Output the (X, Y) coordinate of the center of the cell containing the given text.  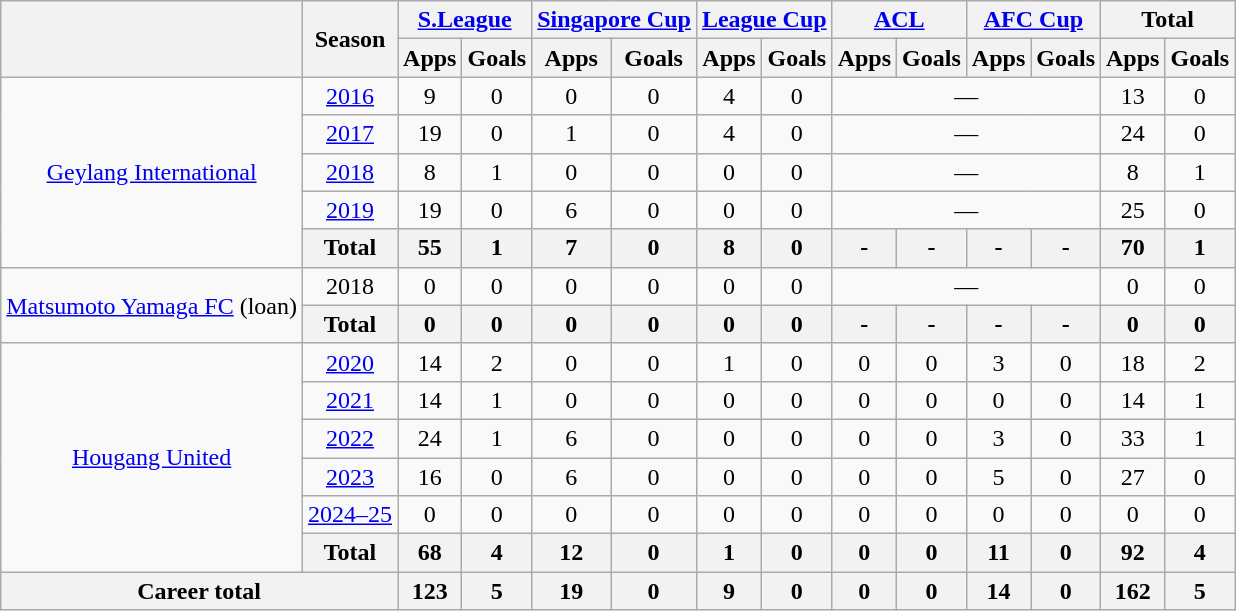
Geylang International (152, 172)
2021 (350, 400)
AFC Cup (1033, 20)
13 (1133, 96)
11 (998, 553)
123 (430, 591)
162 (1133, 591)
Season (350, 39)
Matsumoto Yamaga FC (loan) (152, 305)
S.League (465, 20)
2023 (350, 477)
2016 (350, 96)
2022 (350, 438)
Singapore Cup (614, 20)
16 (430, 477)
27 (1133, 477)
55 (430, 248)
70 (1133, 248)
33 (1133, 438)
12 (572, 553)
2024–25 (350, 515)
18 (1133, 362)
Hougang United (152, 457)
Career total (200, 591)
ACL (899, 20)
2019 (350, 210)
League Cup (764, 20)
25 (1133, 210)
92 (1133, 553)
68 (430, 553)
7 (572, 248)
2017 (350, 134)
2020 (350, 362)
